Capture the cell that displays the provided text and extract its [X, Y] central coordinate. 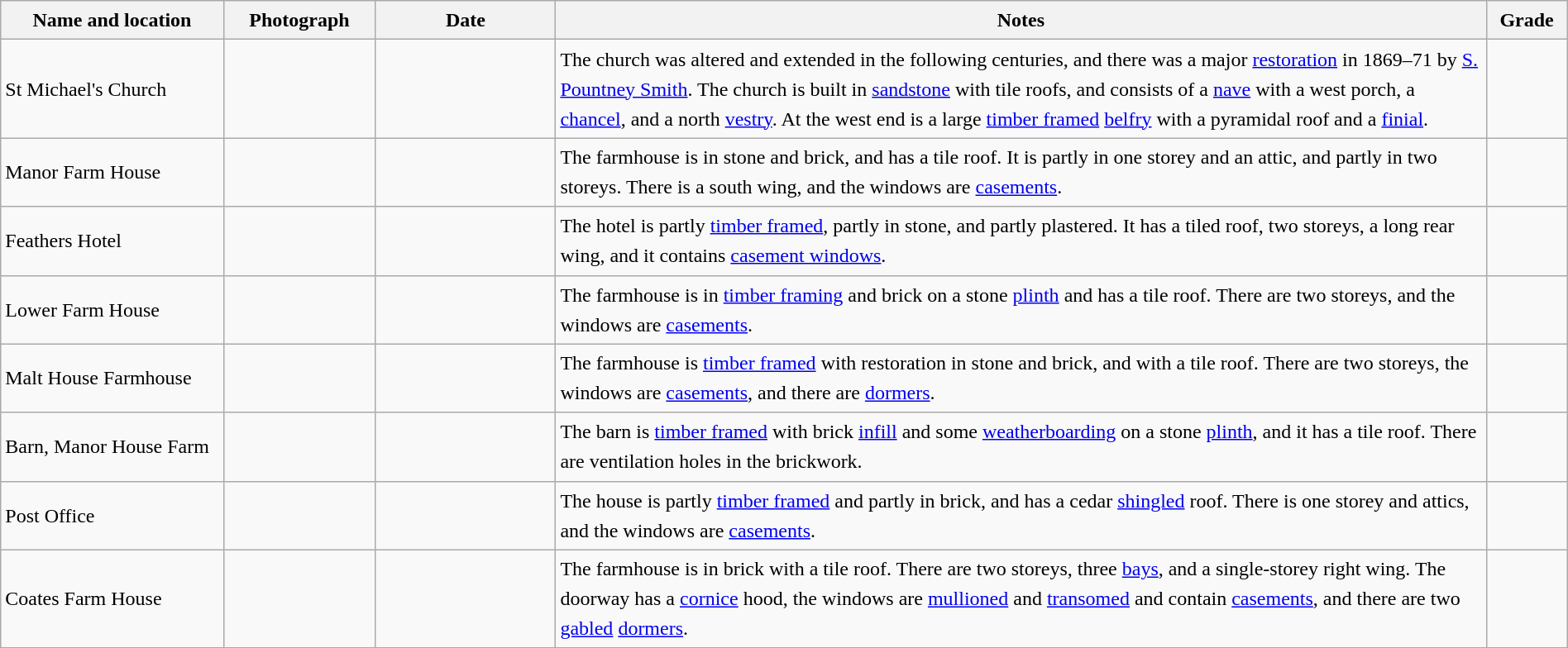
Photograph [299, 20]
St Michael's Church [112, 89]
Date [466, 20]
Coates Farm House [112, 598]
Feathers Hotel [112, 241]
Malt House Farmhouse [112, 379]
Notes [1021, 20]
Grade [1527, 20]
Name and location [112, 20]
The farmhouse is in timber framing and brick on a stone plinth and has a tile roof. There are two storeys, and the windows are casements. [1021, 309]
The house is partly timber framed and partly in brick, and has a cedar shingled roof. There is one storey and attics, and the windows are casements. [1021, 516]
Lower Farm House [112, 309]
Post Office [112, 516]
Barn, Manor House Farm [112, 446]
Manor Farm House [112, 172]
